Determine the [x, y] coordinate at the center of the cell enclosing the given text.  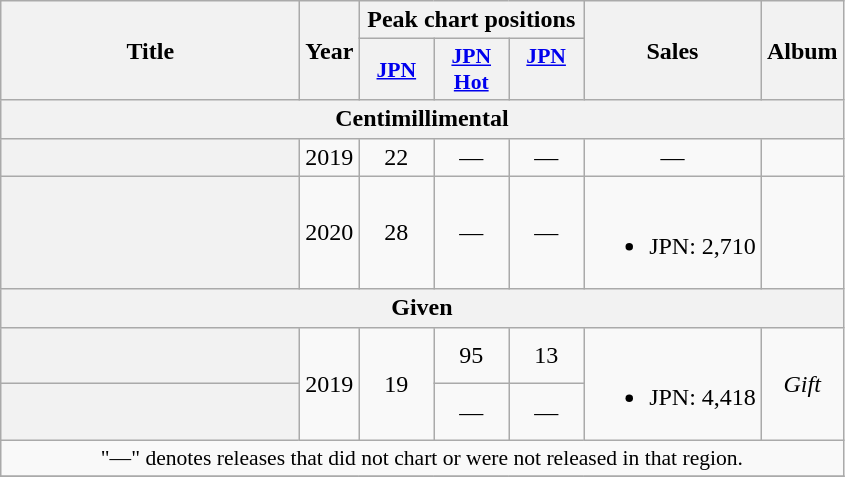
Year [330, 50]
JPN: 4,418 [673, 384]
Centimillimental [422, 119]
Peak chart positions [472, 20]
JPN: 2,710 [673, 232]
22 [396, 157]
Title [150, 50]
Sales [673, 50]
13 [546, 356]
JPNHot [472, 70]
95 [472, 356]
19 [396, 384]
Gift [802, 384]
Given [422, 308]
2020 [330, 232]
"—" denotes releases that did not chart or were not released in that region. [422, 458]
Album [802, 50]
28 [396, 232]
